Determine the (x, y) coordinate at the center of the cell enclosing the given text.  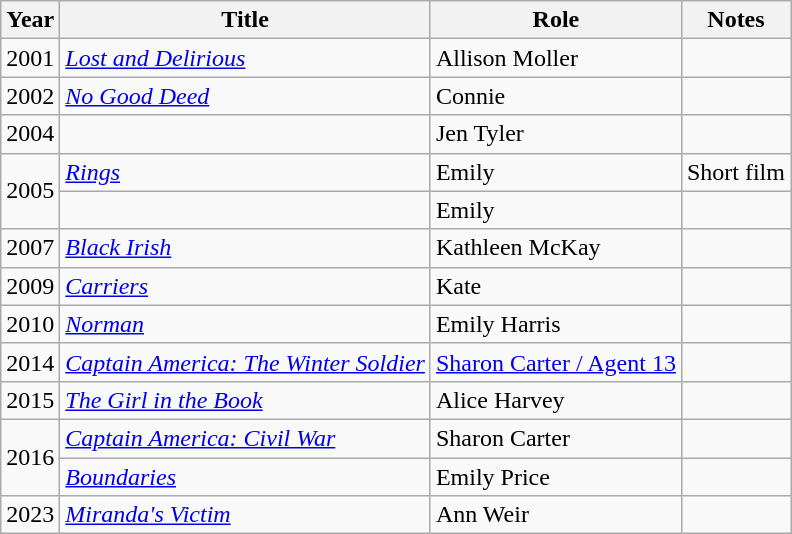
Title (246, 20)
Norman (246, 324)
Year (30, 20)
Allison Moller (556, 58)
2007 (30, 248)
Rings (246, 172)
Boundaries (246, 477)
2002 (30, 96)
Sharon Carter (556, 438)
Role (556, 20)
Black Irish (246, 248)
2010 (30, 324)
2014 (30, 362)
Lost and Delirious (246, 58)
Jen Tyler (556, 134)
Connie (556, 96)
2001 (30, 58)
Kate (556, 286)
Short film (736, 172)
2009 (30, 286)
Kathleen McKay (556, 248)
No Good Deed (246, 96)
Notes (736, 20)
2015 (30, 400)
2016 (30, 457)
The Girl in the Book (246, 400)
Emily Price (556, 477)
2023 (30, 515)
Carriers (246, 286)
Alice Harvey (556, 400)
Captain America: The Winter Soldier (246, 362)
2004 (30, 134)
Sharon Carter / Agent 13 (556, 362)
2005 (30, 191)
Emily Harris (556, 324)
Miranda's Victim (246, 515)
Ann Weir (556, 515)
Captain America: Civil War (246, 438)
